Capture the cell that displays the provided text and extract its [x, y] central coordinate. 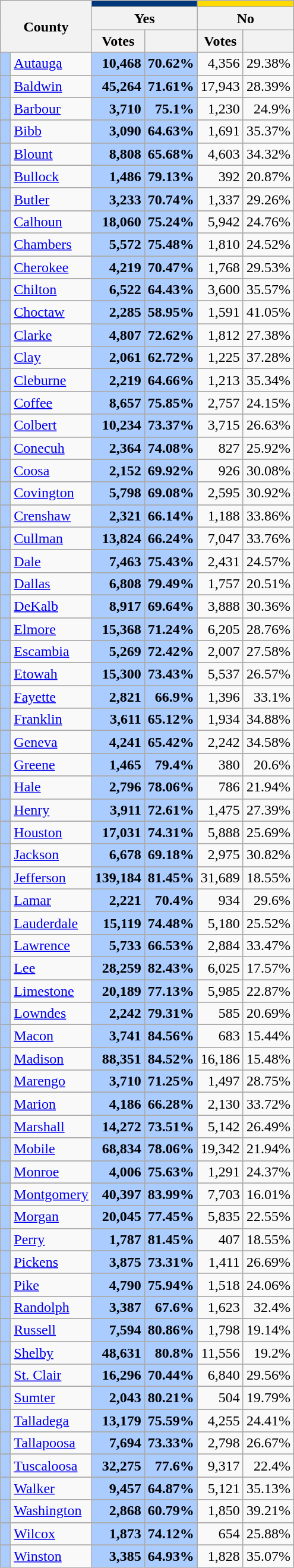
2,595 [220, 493]
7,594 [118, 1330]
Barbour [51, 109]
Walker [51, 1488]
7,463 [118, 561]
1,873 [118, 1534]
22.55% [268, 1217]
79.31% [171, 1014]
926 [220, 471]
62.72% [171, 358]
3,911 [118, 810]
Lawrence [51, 945]
1,812 [220, 335]
2,285 [118, 313]
4,807 [118, 335]
27.58% [268, 652]
1,213 [220, 380]
5,798 [118, 493]
20.87% [268, 176]
Franklin [51, 720]
Covington [51, 493]
3,741 [118, 1036]
1,188 [220, 516]
5,180 [220, 923]
26.67% [268, 1443]
Geneva [51, 742]
17,031 [118, 832]
27.39% [268, 810]
25.69% [268, 832]
64.66% [171, 380]
Marshall [51, 1127]
Jefferson [51, 878]
24.9% [268, 109]
17.57% [268, 968]
15.44% [268, 1036]
1,768 [220, 267]
Bullock [51, 176]
Butler [51, 199]
16.01% [268, 1194]
Dale [51, 561]
72.42% [171, 652]
69.08% [171, 493]
83.99% [171, 1194]
1,757 [220, 583]
Talladega [51, 1421]
Randolph [51, 1307]
1,591 [220, 313]
8,917 [118, 606]
30.92% [268, 493]
26.57% [268, 674]
6,808 [118, 583]
17,943 [220, 86]
10,234 [118, 425]
34.88% [268, 720]
934 [220, 900]
74.08% [171, 448]
Greene [51, 765]
29.53% [268, 267]
3,715 [220, 425]
69.92% [171, 471]
Winston [51, 1556]
27.38% [268, 335]
Lamar [51, 900]
82.43% [171, 968]
Houston [51, 832]
26.63% [268, 425]
1,396 [220, 697]
28.39% [268, 86]
1,486 [118, 176]
39.21% [268, 1511]
19.14% [268, 1330]
Russell [51, 1330]
Mobile [51, 1149]
Macon [51, 1036]
31,689 [220, 878]
5,537 [220, 674]
5,269 [118, 652]
66.28% [171, 1104]
Conecuh [51, 448]
70.4% [171, 900]
3,875 [118, 1262]
6,678 [118, 855]
67.6% [171, 1307]
Montgomery [51, 1194]
19,342 [220, 1149]
1,934 [220, 720]
3,385 [118, 1556]
66.14% [171, 516]
County [46, 26]
29.6% [268, 900]
Lauderdale [51, 923]
80.86% [171, 1330]
64.93% [171, 1556]
34.58% [268, 742]
2,219 [118, 380]
5,121 [220, 1488]
4,356 [220, 64]
4,186 [118, 1104]
13,824 [118, 538]
10,468 [118, 64]
35.34% [268, 380]
3,600 [220, 290]
73.31% [171, 1262]
22.87% [268, 990]
25.52% [268, 923]
77.6% [171, 1466]
2,884 [220, 945]
Colbert [51, 425]
1,230 [220, 109]
Choctaw [51, 313]
380 [220, 765]
73.33% [171, 1443]
75.48% [171, 244]
71.61% [171, 86]
64.63% [171, 131]
Coosa [51, 471]
Lowndes [51, 1014]
75.85% [171, 403]
Limestone [51, 990]
2,821 [118, 697]
30.82% [268, 855]
65.42% [171, 742]
Monroe [51, 1172]
70.74% [171, 199]
Henry [51, 810]
Shelby [51, 1353]
1,623 [220, 1307]
2,130 [220, 1104]
2,321 [118, 516]
7,703 [220, 1194]
Etowah [51, 674]
2,152 [118, 471]
35.37% [268, 131]
3,387 [118, 1307]
Chilton [51, 290]
65.12% [171, 720]
70.44% [171, 1375]
Escambia [51, 652]
74.12% [171, 1534]
26.69% [268, 1262]
79.4% [171, 765]
35.07% [268, 1556]
75.94% [171, 1285]
35.13% [268, 1488]
1,787 [118, 1239]
34.32% [268, 154]
1,225 [220, 358]
Marion [51, 1104]
139,184 [118, 878]
Fayette [51, 697]
Pike [51, 1285]
48,631 [118, 1353]
5,142 [220, 1127]
Perry [51, 1239]
25.92% [268, 448]
75.1% [171, 109]
33.76% [268, 538]
Clarke [51, 335]
60.79% [171, 1511]
Marengo [51, 1081]
2,221 [118, 900]
1,475 [220, 810]
5,985 [220, 990]
15.48% [268, 1059]
407 [220, 1239]
64.87% [171, 1488]
24.15% [268, 403]
72.62% [171, 335]
35.57% [268, 290]
66.9% [171, 697]
64.43% [171, 290]
1,337 [220, 199]
8,657 [118, 403]
73.37% [171, 425]
786 [220, 787]
5,572 [118, 244]
29.38% [268, 64]
5,942 [220, 222]
Madison [51, 1059]
Hale [51, 787]
1,497 [220, 1081]
2,975 [220, 855]
32.4% [268, 1307]
65.68% [171, 154]
3,233 [118, 199]
84.52% [171, 1059]
75.24% [171, 222]
3,888 [220, 606]
2,007 [220, 652]
80.8% [171, 1353]
20.69% [268, 1014]
2,798 [220, 1443]
66.24% [171, 538]
58.95% [171, 313]
69.64% [171, 606]
28,259 [118, 968]
29.26% [268, 199]
13,179 [118, 1421]
11,556 [220, 1353]
24.52% [268, 244]
Morgan [51, 1217]
St. Clair [51, 1375]
2,796 [118, 787]
24.57% [268, 561]
79.13% [171, 176]
20.6% [268, 765]
1,828 [220, 1556]
4,255 [220, 1421]
33.47% [268, 945]
3,090 [118, 131]
1,798 [220, 1330]
33.86% [268, 516]
32,275 [118, 1466]
16,186 [220, 1059]
68,834 [118, 1149]
20,045 [118, 1217]
7,694 [118, 1443]
Tuscaloosa [51, 1466]
Cleburne [51, 380]
74.31% [171, 832]
77.13% [171, 990]
Autauga [51, 64]
18,060 [118, 222]
3,611 [118, 720]
25.88% [268, 1534]
2,061 [118, 358]
Cherokee [51, 267]
70.47% [171, 267]
Chambers [51, 244]
26.49% [268, 1127]
66.53% [171, 945]
74.48% [171, 923]
Bibb [51, 131]
5,888 [220, 832]
4,219 [118, 267]
71.24% [171, 629]
73.43% [171, 674]
30.08% [268, 471]
15,300 [118, 674]
41.05% [268, 313]
73.51% [171, 1127]
4,006 [118, 1172]
80.21% [171, 1398]
14,272 [118, 1127]
37.28% [268, 358]
45,264 [118, 86]
Sumter [51, 1398]
1,291 [220, 1172]
1,810 [220, 244]
40,397 [118, 1194]
69.18% [171, 855]
1,850 [220, 1511]
827 [220, 448]
2,757 [220, 403]
9,457 [118, 1488]
2,868 [118, 1511]
19.79% [268, 1398]
Blount [51, 154]
20.51% [268, 583]
75.59% [171, 1421]
1,518 [220, 1285]
29.56% [268, 1375]
7,047 [220, 538]
6,205 [220, 629]
24.37% [268, 1172]
75.63% [171, 1172]
33.72% [268, 1104]
16,296 [118, 1375]
392 [220, 176]
585 [220, 1014]
33.1% [268, 697]
DeKalb [51, 606]
9,317 [220, 1466]
28.76% [268, 629]
6,025 [220, 968]
24.06% [268, 1285]
2,043 [118, 1398]
15,119 [118, 923]
4,790 [118, 1285]
84.56% [171, 1036]
Yes [144, 18]
2,364 [118, 448]
72.61% [171, 810]
4,241 [118, 742]
79.49% [171, 583]
19.2% [268, 1353]
4,603 [220, 154]
28.75% [268, 1081]
Elmore [51, 629]
71.25% [171, 1081]
77.45% [171, 1217]
Tallapoosa [51, 1443]
70.62% [171, 64]
24.41% [268, 1421]
1,465 [118, 765]
2,431 [220, 561]
Jackson [51, 855]
5,733 [118, 945]
75.43% [171, 561]
Cullman [51, 538]
6,840 [220, 1375]
Wilcox [51, 1534]
20,189 [118, 990]
683 [220, 1036]
Washington [51, 1511]
88,351 [118, 1059]
22.4% [268, 1466]
Clay [51, 358]
Pickens [51, 1262]
654 [220, 1534]
1,411 [220, 1262]
Lee [51, 968]
30.36% [268, 606]
5,835 [220, 1217]
Baldwin [51, 86]
Dallas [51, 583]
15,368 [118, 629]
504 [220, 1398]
Crenshaw [51, 516]
Coffee [51, 403]
1,691 [220, 131]
Calhoun [51, 222]
8,808 [118, 154]
No [245, 18]
6,522 [118, 290]
24.76% [268, 222]
